Locate the cell with the specified text and output its [X, Y] center coordinate. 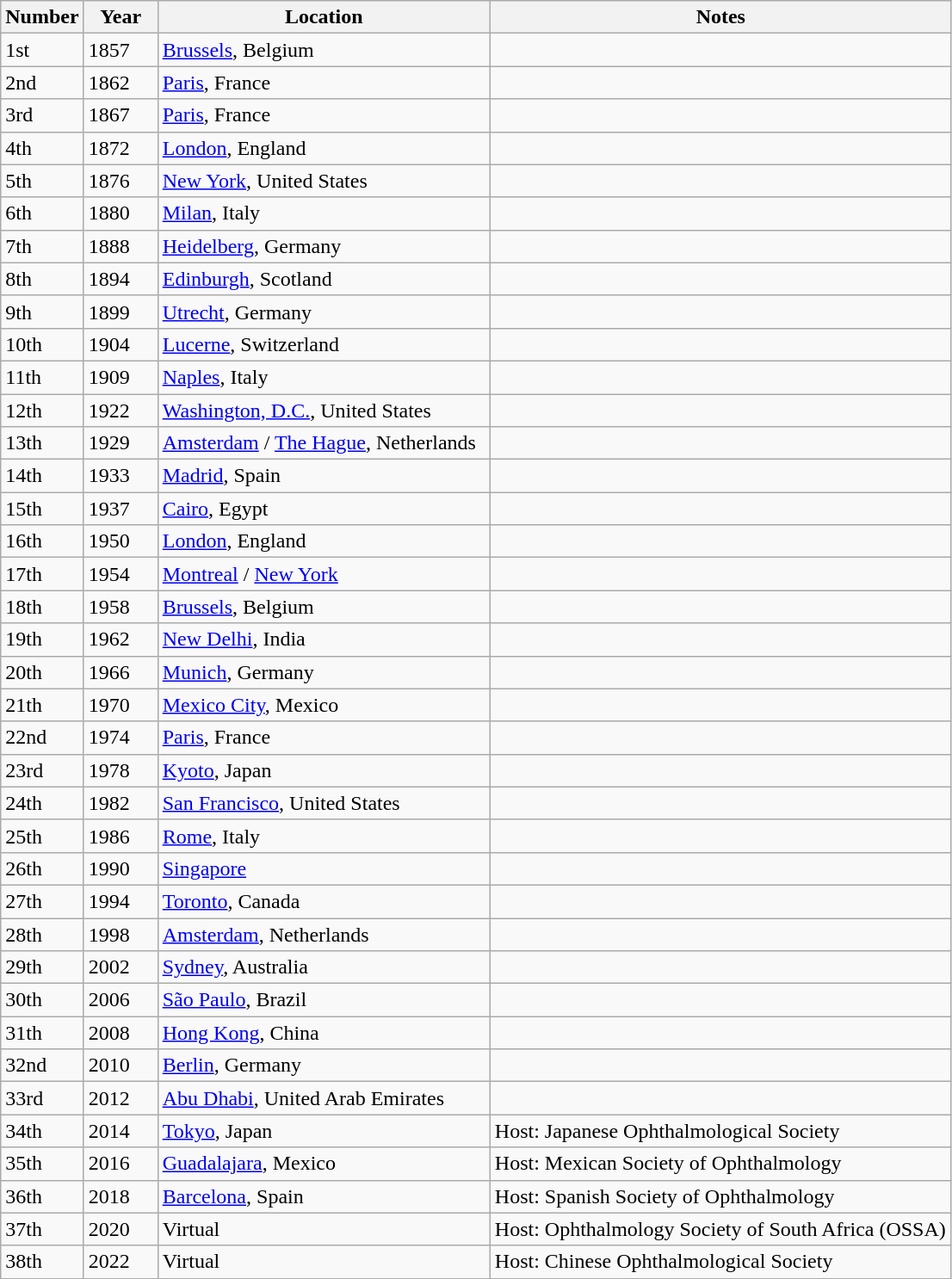
1970 [121, 705]
1990 [121, 868]
1982 [121, 803]
2nd [42, 83]
5th [42, 181]
1954 [121, 574]
25th [42, 836]
Munich, Germany [324, 672]
11th [42, 377]
16th [42, 541]
1876 [121, 181]
Amsterdam, Netherlands [324, 934]
1933 [121, 476]
29th [42, 967]
23rd [42, 770]
2018 [121, 1196]
30th [42, 1000]
Naples, Italy [324, 377]
Lucerne, Switzerland [324, 344]
1904 [121, 344]
Number [42, 17]
Toronto, Canada [324, 901]
Host: Mexican Society of Ophthalmology [720, 1164]
Kyoto, Japan [324, 770]
2014 [121, 1131]
New Delhi, India [324, 639]
32nd [42, 1066]
35th [42, 1164]
1958 [121, 607]
Singapore [324, 868]
1998 [121, 934]
2020 [121, 1229]
9th [42, 312]
2012 [121, 1098]
1872 [121, 148]
Rome, Italy [324, 836]
2010 [121, 1066]
Mexico City, Mexico [324, 705]
Sydney, Australia [324, 967]
22nd [42, 738]
1st [42, 50]
Abu Dhabi, United Arab Emirates [324, 1098]
26th [42, 868]
Host: Spanish Society of Ophthalmology [720, 1196]
Host: Ophthalmology Society of South Africa (OSSA) [720, 1229]
Cairo, Egypt [324, 509]
Edinburgh, Scotland [324, 279]
1974 [121, 738]
Hong Kong, China [324, 1033]
Notes [720, 17]
San Francisco, United States [324, 803]
20th [42, 672]
Montreal / New York [324, 574]
1922 [121, 411]
2008 [121, 1033]
Utrecht, Germany [324, 312]
Location [324, 17]
1950 [121, 541]
17th [42, 574]
31th [42, 1033]
1966 [121, 672]
3rd [42, 115]
28th [42, 934]
13th [42, 443]
4th [42, 148]
São Paulo, Brazil [324, 1000]
21th [42, 705]
2006 [121, 1000]
Barcelona, Spain [324, 1196]
1978 [121, 770]
1880 [121, 213]
33rd [42, 1098]
24th [42, 803]
Host: Japanese Ophthalmological Society [720, 1131]
Heidelberg, Germany [324, 246]
36th [42, 1196]
Year [121, 17]
Washington, D.C., United States [324, 411]
34th [42, 1131]
1888 [121, 246]
1894 [121, 279]
1909 [121, 377]
Host: Chinese Ophthalmological Society [720, 1262]
1994 [121, 901]
Madrid, Spain [324, 476]
Berlin, Germany [324, 1066]
Milan, Italy [324, 213]
2002 [121, 967]
1862 [121, 83]
8th [42, 279]
14th [42, 476]
1929 [121, 443]
New York, United States [324, 181]
Tokyo, Japan [324, 1131]
38th [42, 1262]
Guadalajara, Mexico [324, 1164]
19th [42, 639]
6th [42, 213]
12th [42, 411]
1937 [121, 509]
18th [42, 607]
1962 [121, 639]
37th [42, 1229]
1986 [121, 836]
10th [42, 344]
Amsterdam / The Hague, Netherlands [324, 443]
27th [42, 901]
2022 [121, 1262]
2016 [121, 1164]
15th [42, 509]
1857 [121, 50]
7th [42, 246]
1867 [121, 115]
1899 [121, 312]
